Search for the cell housing the specified text and yield its (X, Y) center coordinate. 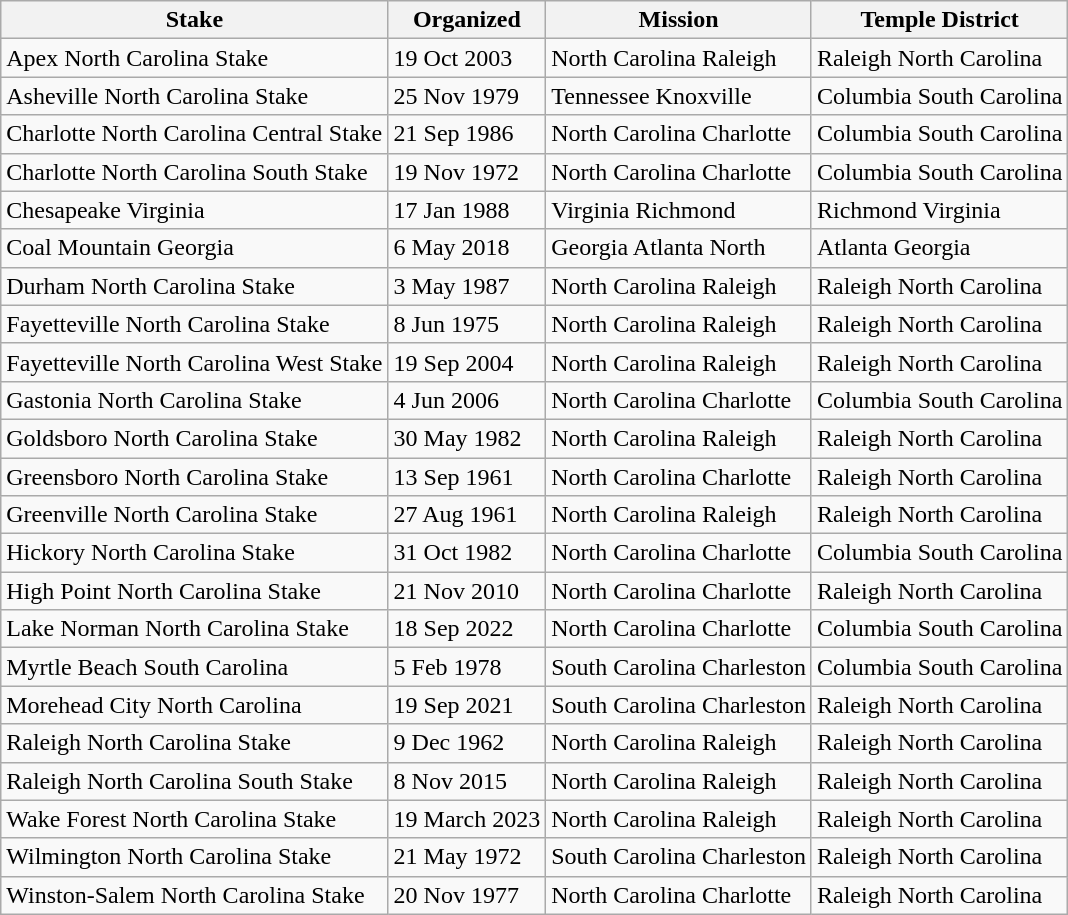
Myrtle Beach South Carolina (194, 667)
High Point North Carolina Stake (194, 591)
31 Oct 1982 (467, 553)
Hickory North Carolina Stake (194, 553)
19 March 2023 (467, 819)
19 Nov 1972 (467, 172)
8 Jun 1975 (467, 324)
Atlanta Georgia (939, 248)
Wilmington North Carolina Stake (194, 857)
Coal Mountain Georgia (194, 248)
21 Sep 1986 (467, 134)
Stake (194, 20)
18 Sep 2022 (467, 629)
Fayetteville North Carolina West Stake (194, 362)
Winston-Salem North Carolina Stake (194, 895)
Apex North Carolina Stake (194, 58)
13 Sep 1961 (467, 477)
5 Feb 1978 (467, 667)
20 Nov 1977 (467, 895)
Fayetteville North Carolina Stake (194, 324)
Mission (679, 20)
19 Sep 2004 (467, 362)
30 May 1982 (467, 438)
Raleigh North Carolina Stake (194, 743)
Greenville North Carolina Stake (194, 515)
Goldsboro North Carolina Stake (194, 438)
Organized (467, 20)
Georgia Atlanta North (679, 248)
Charlotte North Carolina South Stake (194, 172)
27 Aug 1961 (467, 515)
Wake Forest North Carolina Stake (194, 819)
25 Nov 1979 (467, 96)
Greensboro North Carolina Stake (194, 477)
19 Sep 2021 (467, 705)
Virginia Richmond (679, 210)
Tennessee Knoxville (679, 96)
Temple District (939, 20)
9 Dec 1962 (467, 743)
Durham North Carolina Stake (194, 286)
3 May 1987 (467, 286)
Morehead City North Carolina (194, 705)
Lake Norman North Carolina Stake (194, 629)
21 May 1972 (467, 857)
8 Nov 2015 (467, 781)
17 Jan 1988 (467, 210)
Raleigh North Carolina South Stake (194, 781)
Gastonia North Carolina Stake (194, 400)
Charlotte North Carolina Central Stake (194, 134)
Richmond Virginia (939, 210)
21 Nov 2010 (467, 591)
19 Oct 2003 (467, 58)
4 Jun 2006 (467, 400)
6 May 2018 (467, 248)
Chesapeake Virginia (194, 210)
Asheville North Carolina Stake (194, 96)
